Search for the cell housing the specified text and yield its [X, Y] center coordinate. 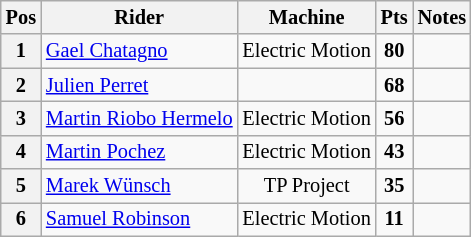
Martin Riobo Hermelo [140, 118]
6 [21, 219]
Machine [307, 17]
Rider [140, 17]
80 [394, 51]
2 [21, 85]
43 [394, 152]
Pos [21, 17]
TP Project [307, 186]
Julien Perret [140, 85]
56 [394, 118]
3 [21, 118]
35 [394, 186]
Marek Wünsch [140, 186]
Gael Chatagno [140, 51]
Martin Pochez [140, 152]
Pts [394, 17]
4 [21, 152]
Notes [442, 17]
5 [21, 186]
1 [21, 51]
11 [394, 219]
Samuel Robinson [140, 219]
68 [394, 85]
